Capture the cell that displays the provided text and extract its (x, y) central coordinate. 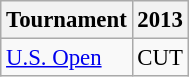
U.S. Open (66, 58)
Tournament (66, 20)
2013 (160, 20)
CUT (160, 58)
